From the cell containing the given text, extract its center point as [X, Y] coordinate. 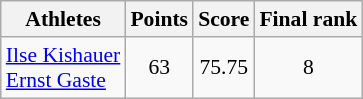
Ilse KishauerErnst Gaste [64, 68]
Score [224, 19]
63 [159, 68]
Points [159, 19]
Final rank [308, 19]
Athletes [64, 19]
75.75 [224, 68]
8 [308, 68]
